Pinpoint the cell where the given text exists, returning its [x, y] midpoint coordinate. 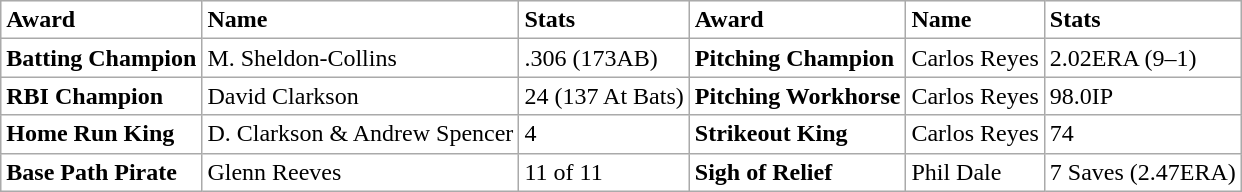
Sigh of Relief [798, 172]
Pitching Workhorse [798, 96]
98.0IP [1142, 96]
Home Run King [102, 134]
74 [1142, 134]
M. Sheldon-Collins [360, 58]
Base Path Pirate [102, 172]
7 Saves (2.47ERA) [1142, 172]
RBI Champion [102, 96]
Pitching Champion [798, 58]
Phil Dale [975, 172]
.306 (173AB) [604, 58]
D. Clarkson & Andrew Spencer [360, 134]
4 [604, 134]
11 of 11 [604, 172]
Glenn Reeves [360, 172]
David Clarkson [360, 96]
Strikeout King [798, 134]
Batting Champion [102, 58]
24 (137 At Bats) [604, 96]
2.02ERA (9–1) [1142, 58]
